Identify which cell holds the provided text, then report its (x, y) central coordinate. 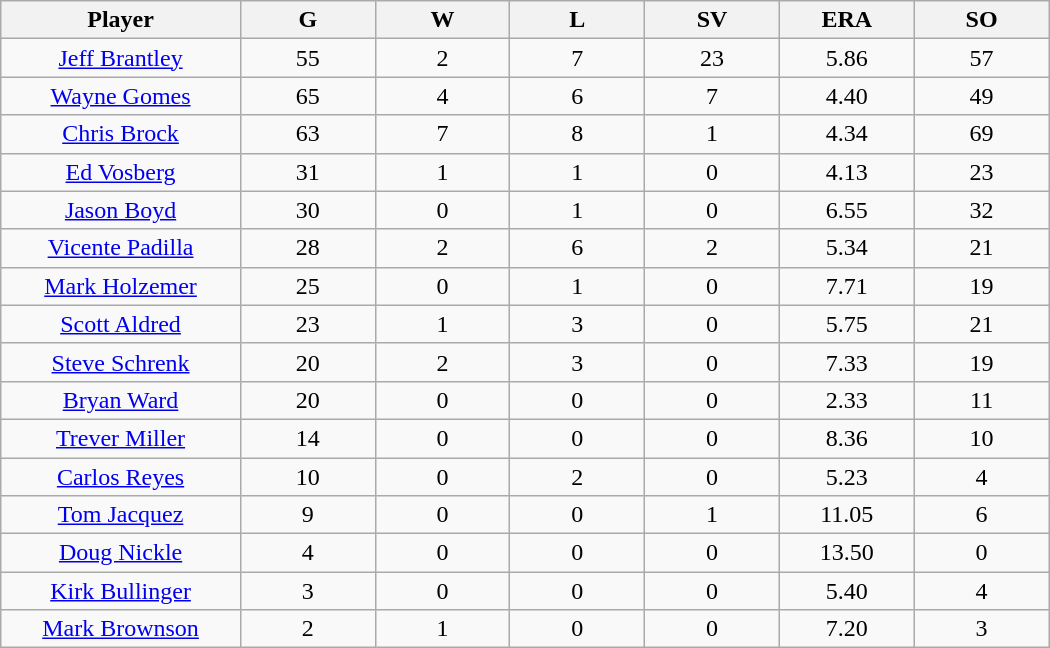
5.34 (846, 248)
31 (308, 172)
Vicente Padilla (121, 248)
30 (308, 210)
ERA (846, 20)
Trever Miller (121, 438)
14 (308, 438)
Jeff Brantley (121, 58)
L (578, 20)
32 (982, 210)
5.40 (846, 591)
4.13 (846, 172)
Wayne Gomes (121, 96)
G (308, 20)
SV (712, 20)
57 (982, 58)
SO (982, 20)
8.36 (846, 438)
13.50 (846, 553)
65 (308, 96)
25 (308, 286)
4.40 (846, 96)
63 (308, 134)
Doug Nickle (121, 553)
4.34 (846, 134)
5.86 (846, 58)
28 (308, 248)
7.20 (846, 629)
8 (578, 134)
Tom Jacquez (121, 515)
Chris Brock (121, 134)
11.05 (846, 515)
9 (308, 515)
Kirk Bullinger (121, 591)
Mark Holzemer (121, 286)
Jason Boyd (121, 210)
2.33 (846, 400)
6.55 (846, 210)
5.75 (846, 324)
Carlos Reyes (121, 477)
7.71 (846, 286)
69 (982, 134)
55 (308, 58)
Bryan Ward (121, 400)
Steve Schrenk (121, 362)
49 (982, 96)
W (442, 20)
Mark Brownson (121, 629)
Scott Aldred (121, 324)
5.23 (846, 477)
11 (982, 400)
Player (121, 20)
Ed Vosberg (121, 172)
7.33 (846, 362)
